Detect which cell encompasses the target text, then output its [x, y] center coordinate. 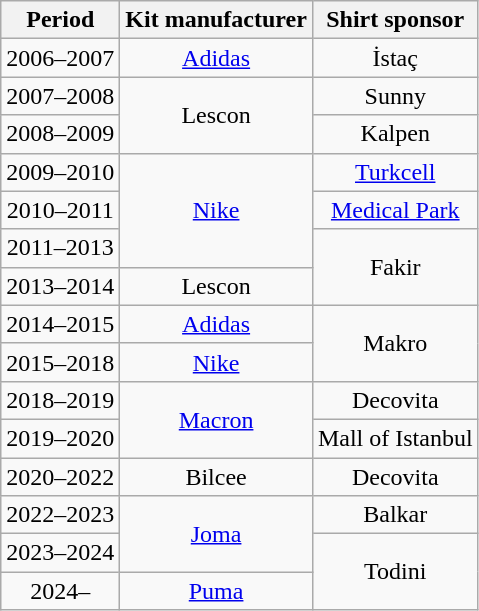
Period [60, 20]
2013–2014 [60, 286]
Fakir [395, 267]
2006–2007 [60, 58]
2014–2015 [60, 324]
Joma [216, 534]
Sunny [395, 96]
Puma [216, 591]
Turkcell [395, 172]
İstaç [395, 58]
Macron [216, 419]
Makro [395, 343]
2010–2011 [60, 210]
2015–2018 [60, 362]
Kit manufacturer [216, 20]
Mall of Istanbul [395, 438]
Todini [395, 572]
Medical Park [395, 210]
2011–2013 [60, 248]
Kalpen [395, 134]
2007–2008 [60, 96]
2009–2010 [60, 172]
2018–2019 [60, 400]
2019–2020 [60, 438]
2023–2024 [60, 553]
2020–2022 [60, 477]
Balkar [395, 515]
Bilcee [216, 477]
2022–2023 [60, 515]
2024– [60, 591]
2008–2009 [60, 134]
Shirt sponsor [395, 20]
